Determine the (x, y) coordinate at the center of the cell enclosing the given text.  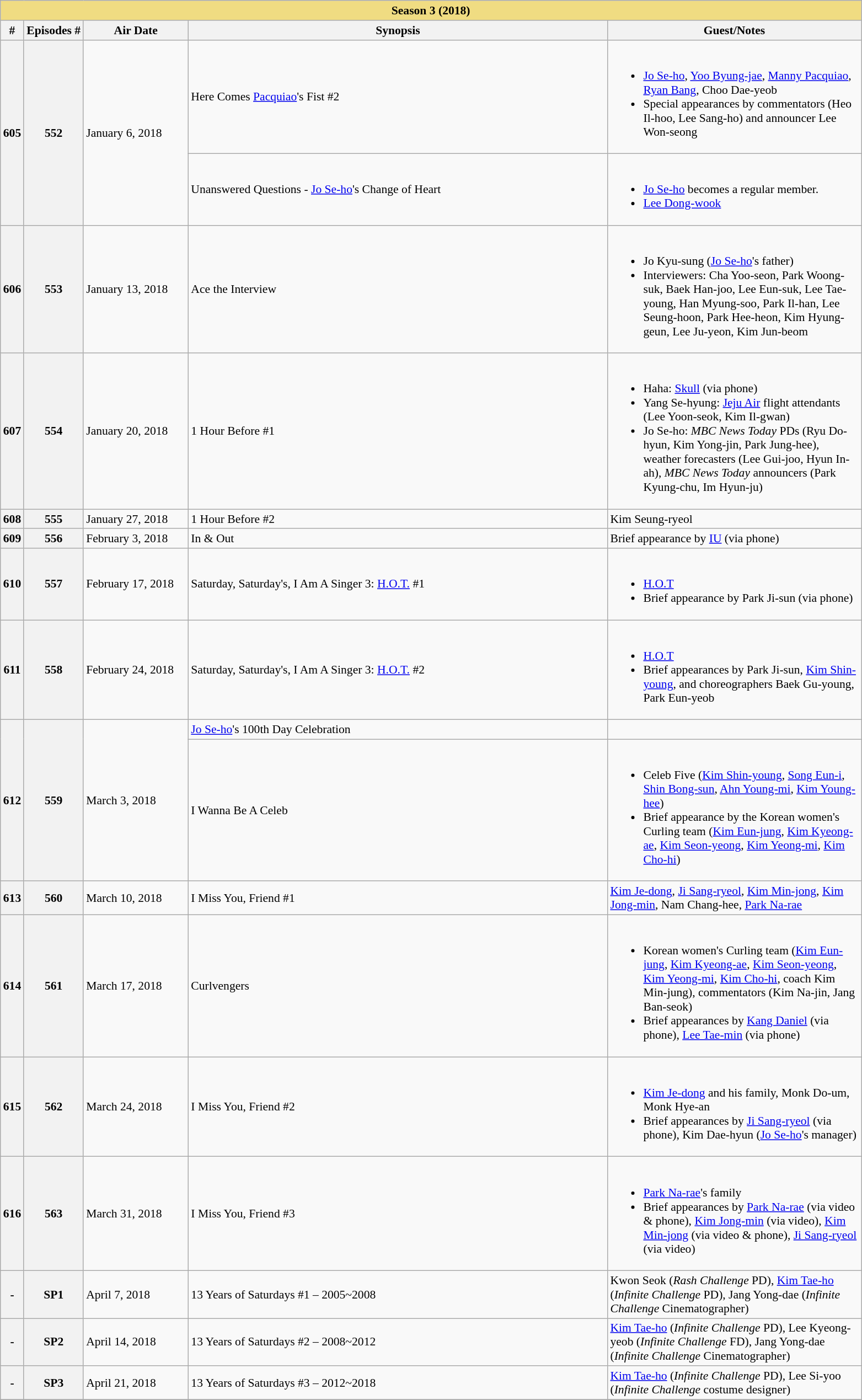
I Miss You, Friend #1 (398, 898)
560 (53, 898)
612 (12, 801)
H.O.TBrief appearance by Park Ji-sun (via phone) (734, 584)
553 (53, 289)
Air Date (136, 30)
Guest/Notes (734, 30)
608 (12, 519)
Curlvengers (398, 986)
1 Hour Before #2 (398, 519)
559 (53, 801)
SP3 (53, 1383)
January 27, 2018 (136, 519)
1 Hour Before #1 (398, 431)
Kim Je-dong, Ji Sang-ryeol, Kim Min-jong, Kim Jong-min, Nam Chang-hee, Park Na-rae (734, 898)
610 (12, 584)
Saturday, Saturday's, I Am A Singer 3: H.O.T. #2 (398, 670)
February 24, 2018 (136, 670)
Jo Se-ho's 100th Day Celebration (398, 730)
562 (53, 1107)
# (12, 30)
616 (12, 1214)
605 (12, 132)
Synopsis (398, 30)
Jo Se-ho becomes a regular member.Lee Dong-wook (734, 190)
March 3, 2018 (136, 801)
February 3, 2018 (136, 539)
554 (53, 431)
I Wanna Be A Celeb (398, 811)
557 (53, 584)
February 17, 2018 (136, 584)
Saturday, Saturday's, I Am A Singer 3: H.O.T. #1 (398, 584)
13 Years of Saturdays #2 – 2008~2012 (398, 1343)
March 17, 2018 (136, 986)
561 (53, 986)
Brief appearance by IU (via phone) (734, 539)
Kim Seung-ryeol (734, 519)
January 6, 2018 (136, 132)
13 Years of Saturdays #3 – 2012~2018 (398, 1383)
I Miss You, Friend #3 (398, 1214)
SP2 (53, 1343)
April 21, 2018 (136, 1383)
Kwon Seok (Rash Challenge PD), Kim Tae-ho (Infinite Challenge PD), Jang Yong-dae (Infinite Challenge Cinematographer) (734, 1294)
Here Comes Pacquiao's Fist #2 (398, 97)
555 (53, 519)
April 7, 2018 (136, 1294)
552 (53, 132)
March 31, 2018 (136, 1214)
606 (12, 289)
January 13, 2018 (136, 289)
Ace the Interview (398, 289)
556 (53, 539)
615 (12, 1107)
In & Out (398, 539)
March 10, 2018 (136, 898)
Kim Je-dong and his family, Monk Do-um, Monk Hye-anBrief appearances by Ji Sang-ryeol (via phone), Kim Dae-hyun (Jo Se-ho's manager) (734, 1107)
March 24, 2018 (136, 1107)
613 (12, 898)
563 (53, 1214)
April 14, 2018 (136, 1343)
H.O.TBrief appearances by Park Ji-sun, Kim Shin-young, and choreographers Baek Gu-young, Park Eun-yeob (734, 670)
SP1 (53, 1294)
609 (12, 539)
Kim Tae-ho (Infinite Challenge PD), Lee Si-yoo (Infinite Challenge costume designer) (734, 1383)
I Miss You, Friend #2 (398, 1107)
Episodes # (53, 30)
611 (12, 670)
Unanswered Questions - Jo Se-ho's Change of Heart (398, 190)
614 (12, 986)
607 (12, 431)
January 20, 2018 (136, 431)
Kim Tae-ho (Infinite Challenge PD), Lee Kyeong-yeob (Infinite Challenge FD), Jang Yong-dae (Infinite Challenge Cinematographer) (734, 1343)
558 (53, 670)
Season 3 (2018) (431, 10)
13 Years of Saturdays #1 – 2005~2008 (398, 1294)
